Identify which cell holds the provided text, then report its (X, Y) central coordinate. 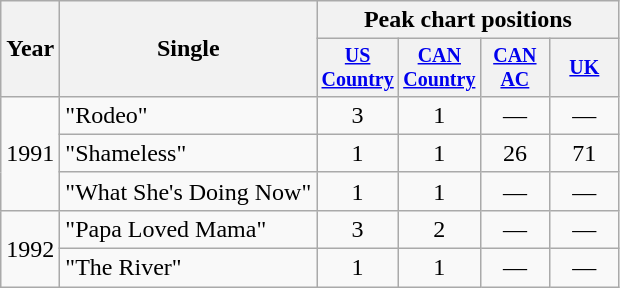
71 (584, 153)
Peak chart positions (468, 20)
Year (30, 49)
26 (514, 153)
CAN AC (514, 68)
"Shameless" (188, 153)
CAN Country (439, 68)
"Papa Loved Mama" (188, 229)
"The River" (188, 268)
UK (584, 68)
1992 (30, 248)
Single (188, 49)
"Rodeo" (188, 115)
US Country (358, 68)
2 (439, 229)
"What She's Doing Now" (188, 191)
1991 (30, 153)
